Extract the [x, y] coordinate from the center of the cell holding the provided text.  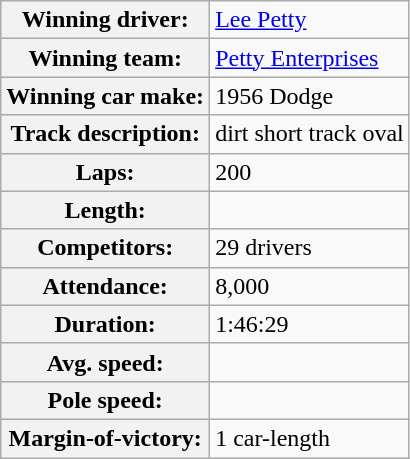
8,000 [310, 286]
Winning driver: [106, 20]
Competitors: [106, 248]
Avg. speed: [106, 362]
Length: [106, 210]
Margin-of-victory: [106, 438]
Lee Petty [310, 20]
Pole speed: [106, 400]
Laps: [106, 172]
Track description: [106, 134]
Attendance: [106, 286]
1 car-length [310, 438]
Winning car make: [106, 96]
dirt short track oval [310, 134]
Winning team: [106, 58]
1956 Dodge [310, 96]
Duration: [106, 324]
29 drivers [310, 248]
Petty Enterprises [310, 58]
1:46:29 [310, 324]
200 [310, 172]
